Find where the given text appears and provide that cell's center as [X, Y] coordinate. 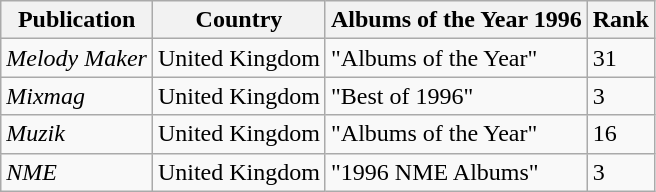
Mixmag [77, 96]
Publication [77, 20]
"1996 NME Albums" [456, 172]
Melody Maker [77, 58]
Muzik [77, 134]
Rank [620, 20]
NME [77, 172]
Country [238, 20]
16 [620, 134]
31 [620, 58]
Albums of the Year 1996 [456, 20]
"Best of 1996" [456, 96]
